Return (x, y) of the center of cell containing provided text 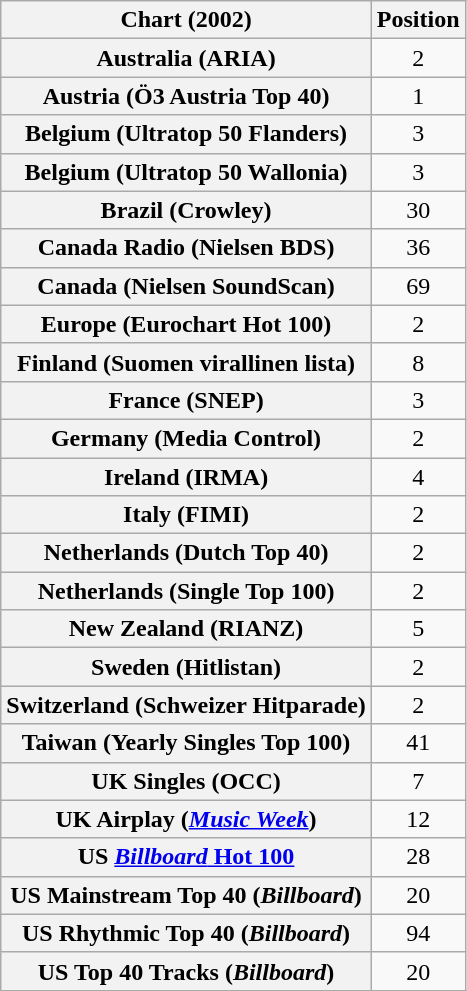
28 (418, 857)
12 (418, 819)
4 (418, 477)
Taiwan (Yearly Singles Top 100) (186, 743)
US Rhythmic Top 40 (Billboard) (186, 933)
US Billboard Hot 100 (186, 857)
Belgium (Ultratop 50 Wallonia) (186, 172)
69 (418, 286)
Italy (FIMI) (186, 515)
7 (418, 781)
8 (418, 362)
Canada Radio (Nielsen BDS) (186, 248)
Chart (2002) (186, 20)
Netherlands (Single Top 100) (186, 591)
US Mainstream Top 40 (Billboard) (186, 895)
94 (418, 933)
41 (418, 743)
Austria (Ö3 Austria Top 40) (186, 96)
France (SNEP) (186, 400)
Switzerland (Schweizer Hitparade) (186, 705)
UK Airplay (Music Week) (186, 819)
Europe (Eurochart Hot 100) (186, 324)
Germany (Media Control) (186, 438)
Canada (Nielsen SoundScan) (186, 286)
Belgium (Ultratop 50 Flanders) (186, 134)
Australia (ARIA) (186, 58)
1 (418, 96)
US Top 40 Tracks (Billboard) (186, 971)
Sweden (Hitlistan) (186, 667)
30 (418, 210)
Netherlands (Dutch Top 40) (186, 553)
Ireland (IRMA) (186, 477)
Position (418, 20)
Brazil (Crowley) (186, 210)
36 (418, 248)
New Zealand (RIANZ) (186, 629)
Finland (Suomen virallinen lista) (186, 362)
5 (418, 629)
UK Singles (OCC) (186, 781)
